Identify which cell holds the provided text, then report its (X, Y) central coordinate. 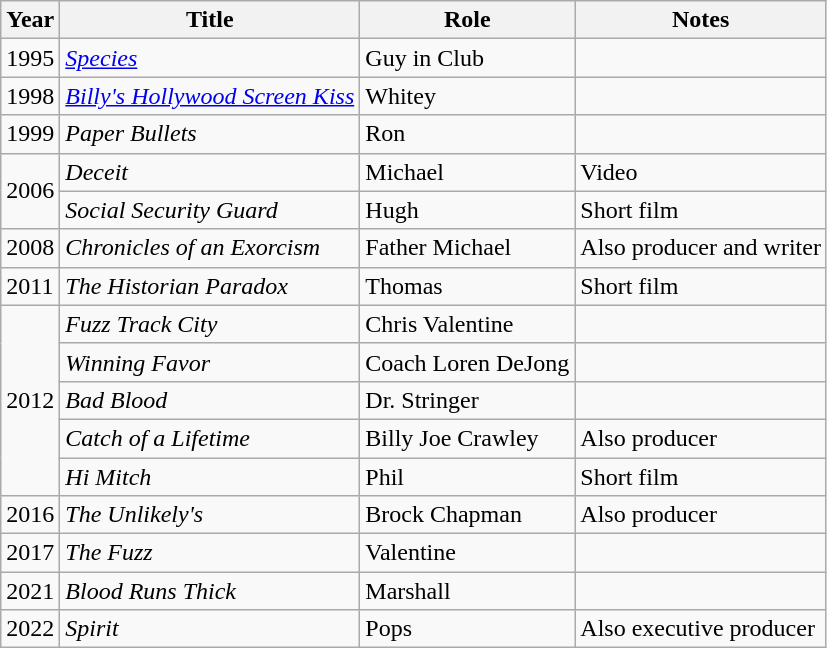
Billy's Hollywood Screen Kiss (210, 96)
Title (210, 20)
Spirit (210, 629)
2016 (30, 515)
2006 (30, 191)
Coach Loren DeJong (468, 362)
2011 (30, 286)
Social Security Guard (210, 210)
The Fuzz (210, 553)
1999 (30, 134)
Valentine (468, 553)
Year (30, 20)
1998 (30, 96)
Catch of a Lifetime (210, 438)
Winning Favor (210, 362)
2012 (30, 400)
Role (468, 20)
Ron (468, 134)
2008 (30, 248)
Father Michael (468, 248)
Notes (701, 20)
Deceit (210, 172)
Guy in Club (468, 58)
Chris Valentine (468, 324)
Bad Blood (210, 400)
2022 (30, 629)
Thomas (468, 286)
Blood Runs Thick (210, 591)
Chronicles of an Exorcism (210, 248)
Also producer and writer (701, 248)
The Historian Paradox (210, 286)
Also executive producer (701, 629)
Video (701, 172)
Dr. Stringer (468, 400)
The Unlikely's (210, 515)
1995 (30, 58)
Paper Bullets (210, 134)
Brock Chapman (468, 515)
Marshall (468, 591)
Species (210, 58)
Phil (468, 477)
2021 (30, 591)
Hi Mitch (210, 477)
Hugh (468, 210)
2017 (30, 553)
Pops (468, 629)
Fuzz Track City (210, 324)
Whitey (468, 96)
Billy Joe Crawley (468, 438)
Michael (468, 172)
